Search for the cell housing the specified text and yield its (x, y) center coordinate. 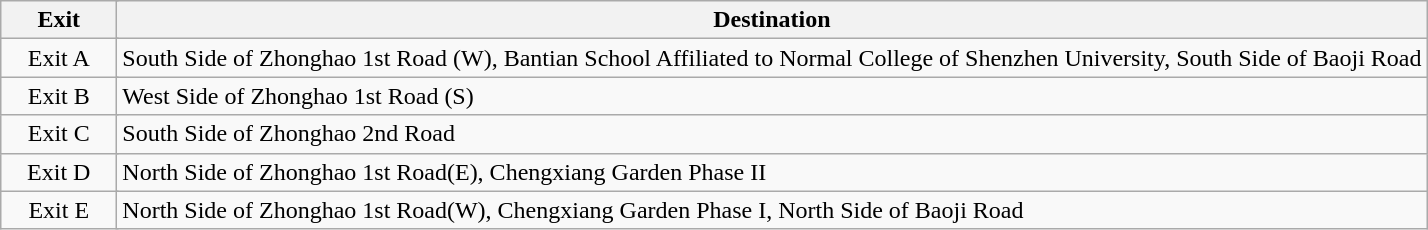
Exit (59, 20)
Exit E (59, 210)
Exit D (59, 172)
Destination (772, 20)
South Side of Zhonghao 2nd Road (772, 134)
Exit B (59, 96)
North Side of Zhonghao 1st Road(E), Chengxiang Garden Phase II (772, 172)
West Side of Zhonghao 1st Road (S) (772, 96)
North Side of Zhonghao 1st Road(W), Chengxiang Garden Phase I, North Side of Baoji Road (772, 210)
Exit C (59, 134)
Exit A (59, 58)
South Side of Zhonghao 1st Road (W), Bantian School Affiliated to Normal College of Shenzhen University, South Side of Baoji Road (772, 58)
